Identify which cell holds the provided text, then report its (x, y) central coordinate. 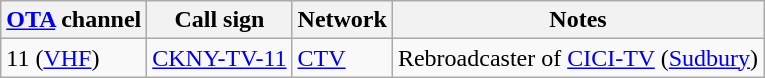
Notes (578, 20)
OTA channel (74, 20)
11 (VHF) (74, 58)
CTV (342, 58)
CKNY-TV-11 (220, 58)
Network (342, 20)
Rebroadcaster of CICI-TV (Sudbury) (578, 58)
Call sign (220, 20)
